Detect which cell encompasses the target text, then output its [X, Y] center coordinate. 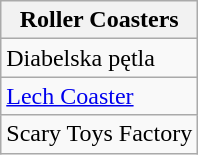
Scary Toys Factory [100, 134]
Diabelska pętla [100, 58]
Roller Coasters [100, 20]
Lech Coaster [100, 96]
